Determine the (x, y) coordinate at the center of the cell enclosing the given text.  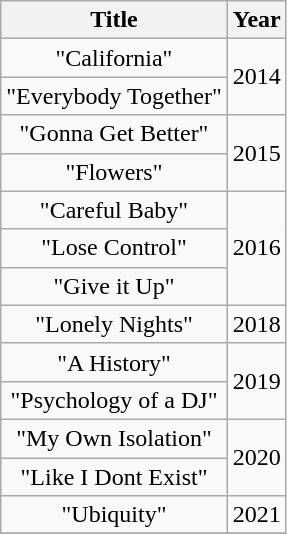
"Psychology of a DJ" (114, 400)
"My Own Isolation" (114, 438)
"Lonely Nights" (114, 324)
Year (256, 20)
"A History" (114, 362)
"Ubiquity" (114, 515)
"Lose Control" (114, 248)
"Gonna Get Better" (114, 134)
2018 (256, 324)
2015 (256, 153)
2014 (256, 77)
2020 (256, 457)
2021 (256, 515)
2016 (256, 248)
"California" (114, 58)
"Flowers" (114, 172)
Title (114, 20)
2019 (256, 381)
"Like I Dont Exist" (114, 477)
"Give it Up" (114, 286)
"Careful Baby" (114, 210)
"Everybody Together" (114, 96)
